Pinpoint the cell where the given text exists, returning its (x, y) midpoint coordinate. 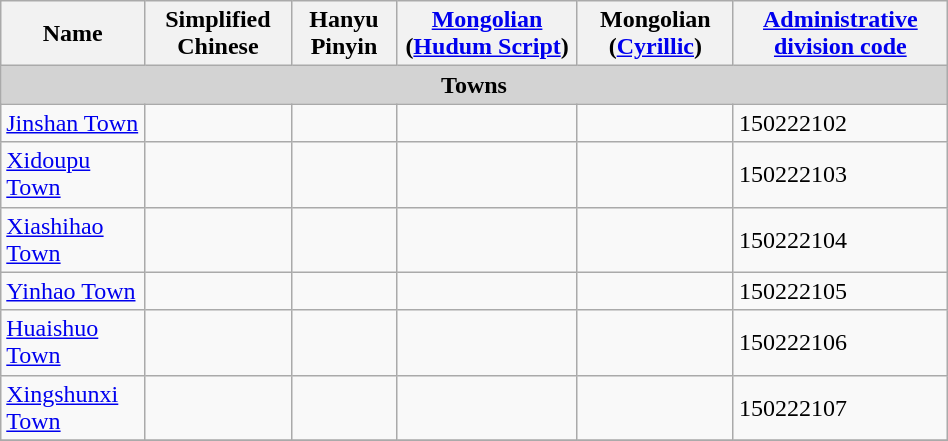
Huaishuo Town (73, 342)
Hanyu Pinyin (344, 34)
Name (73, 34)
150222107 (840, 408)
Xingshunxi Town (73, 408)
150222105 (840, 291)
Xidoupu Town (73, 174)
Xiashihao Town (73, 240)
150222106 (840, 342)
Administrative division code (840, 34)
150222104 (840, 240)
Simplified Chinese (218, 34)
Jinshan Town (73, 123)
Mongolian (Hudum Script) (487, 34)
Yinhao Town (73, 291)
Towns (474, 85)
150222102 (840, 123)
Mongolian (Cyrillic) (655, 34)
150222103 (840, 174)
